Identify which cell holds the provided text, then report its [x, y] central coordinate. 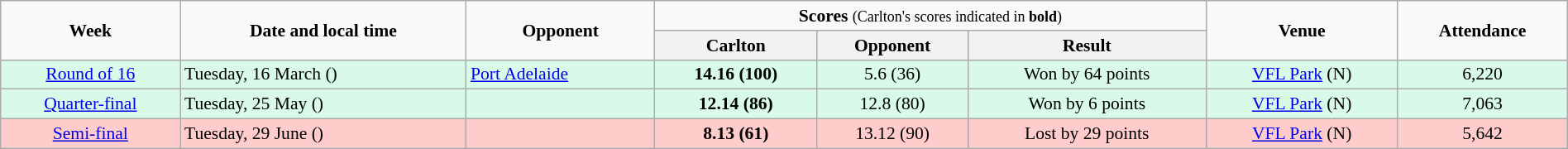
Tuesday, 25 May () [323, 104]
Tuesday, 29 June () [323, 134]
Attendance [1482, 30]
Scores (Carlton's scores indicated in bold) [930, 16]
12.8 (80) [892, 104]
7,063 [1482, 104]
Lost by 29 points [1087, 134]
Round of 16 [91, 74]
Won by 6 points [1087, 104]
14.16 (100) [736, 74]
Semi-final [91, 134]
5.6 (36) [892, 74]
12.14 (86) [736, 104]
5,642 [1482, 134]
Week [91, 30]
Quarter-final [91, 104]
6,220 [1482, 74]
Won by 64 points [1087, 74]
Result [1087, 46]
Port Adelaide [561, 74]
8.13 (61) [736, 134]
Venue [1302, 30]
13.12 (90) [892, 134]
Date and local time [323, 30]
Carlton [736, 46]
Tuesday, 16 March () [323, 74]
